Return the [x, y] coordinate for the center point of the cell that contains the specified text.  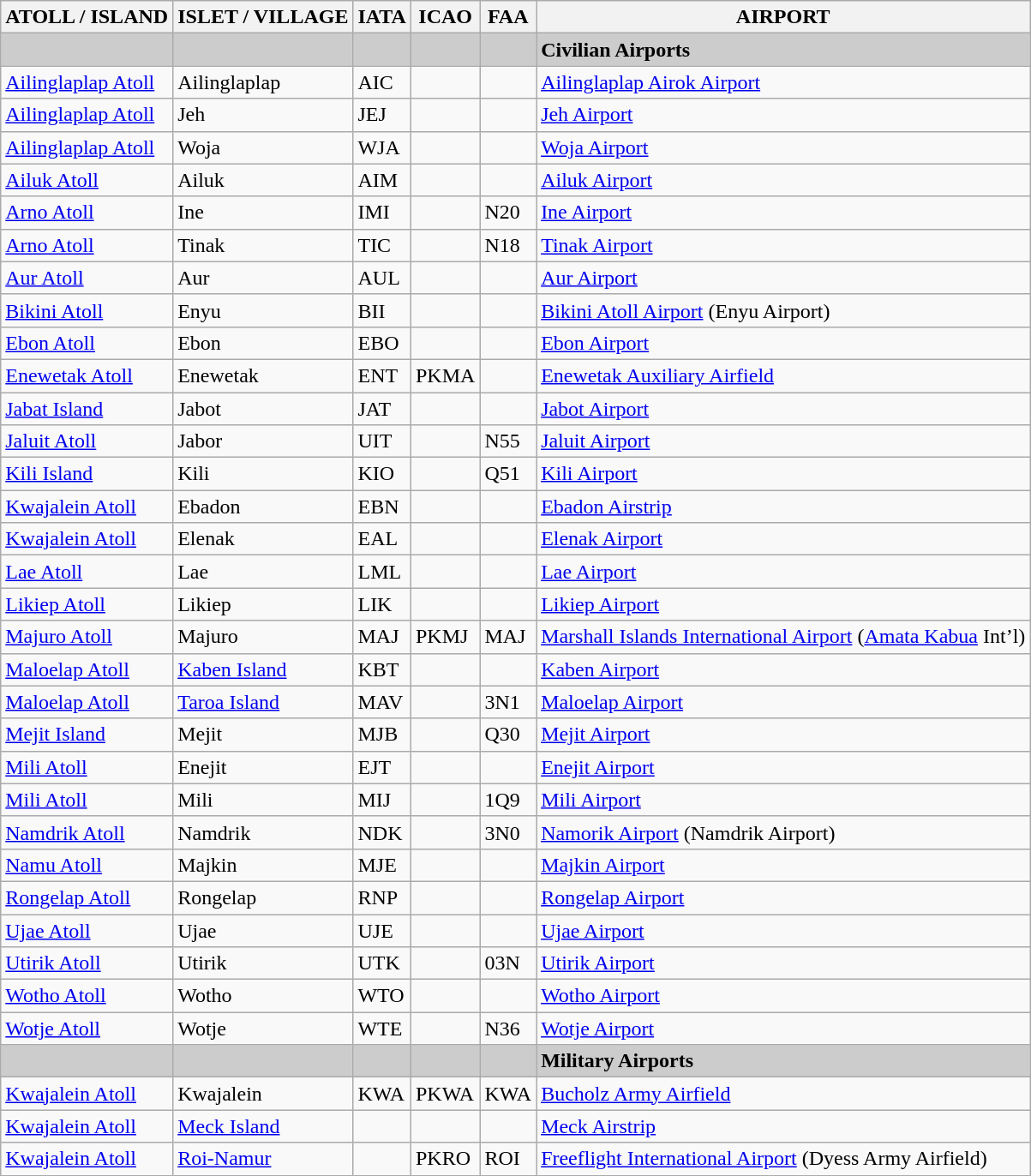
Namdrik Atoll [87, 832]
Bikini Atoll [87, 310]
Bikini Atoll Airport (Enyu Airport) [783, 310]
PKWA [445, 1094]
Likiep Atoll [87, 604]
IATA [382, 17]
LIK [382, 604]
Jeh Airport [783, 115]
Ujae Atoll [87, 930]
Namorik Airport (Namdrik Airport) [783, 832]
Ebon Atoll [87, 343]
Elenak Airport [783, 539]
Wotho Airport [783, 996]
AIC [382, 82]
Wotje Atoll [87, 1029]
N36 [508, 1029]
N18 [508, 245]
Ailinglaplap Airok Airport [783, 82]
LML [382, 572]
Ebon [263, 343]
Ine Airport [783, 213]
Jabot [263, 409]
WTE [382, 1029]
Ebadon Airstrip [783, 507]
FAA [508, 17]
Utirik Airport [783, 963]
Jabot Airport [783, 409]
EBO [382, 343]
RNP [382, 897]
PKMA [445, 375]
Lae [263, 572]
WTO [382, 996]
PKRO [445, 1159]
Civilian Airports [783, 50]
Freeflight International Airport (Dyess Army Airfield) [783, 1159]
AUL [382, 278]
Enejit Airport [783, 767]
Utirik [263, 963]
N55 [508, 441]
Likiep Airport [783, 604]
Mili [263, 800]
MAV [382, 702]
Ebon Airport [783, 343]
KIO [382, 474]
UIT [382, 441]
Wotje [263, 1029]
Roi-Namur [263, 1159]
Kili Airport [783, 474]
Rongelap Atoll [87, 897]
Enewetak Auxiliary Airfield [783, 375]
EBN [382, 507]
MJE [382, 865]
Wotho [263, 996]
Elenak [263, 539]
JAT [382, 409]
Mejit Airport [783, 735]
Woja Airport [783, 147]
EAL [382, 539]
Q51 [508, 474]
AIM [382, 180]
Lae Atoll [87, 572]
Majkin [263, 865]
Namdrik [263, 832]
Lae Airport [783, 572]
EJT [382, 767]
Ine [263, 213]
3N1 [508, 702]
Tinak [263, 245]
Taroa Island [263, 702]
Bucholz Army Airfield [783, 1094]
Maloelap Airport [783, 702]
ATOLL / ISLAND [87, 17]
Kwajalein [263, 1094]
UJE [382, 930]
Kili Island [87, 474]
03N [508, 963]
Jabat Island [87, 409]
Kaben Island [263, 669]
NDK [382, 832]
Enewetak [263, 375]
KBT [382, 669]
Rongelap [263, 897]
Majuro [263, 637]
N20 [508, 213]
Ujae Airport [783, 930]
Majuro Atoll [87, 637]
Aur [263, 278]
Namu Atoll [87, 865]
Mejit Island [87, 735]
TIC [382, 245]
ROI [508, 1159]
3N0 [508, 832]
AIRPORT [783, 17]
MJB [382, 735]
Ujae [263, 930]
Wotho Atoll [87, 996]
Jaluit Airport [783, 441]
Kili [263, 474]
ICAO [445, 17]
Majkin Airport [783, 865]
Kaben Airport [783, 669]
Ailinglaplap [263, 82]
Mili Airport [783, 800]
PKMJ [445, 637]
Likiep [263, 604]
Jabor [263, 441]
WJA [382, 147]
Utirik Atoll [87, 963]
ISLET / VILLAGE [263, 17]
Jaluit Atoll [87, 441]
ENT [382, 375]
Enejit [263, 767]
Q30 [508, 735]
MIJ [382, 800]
Wotje Airport [783, 1029]
Woja [263, 147]
Rongelap Airport [783, 897]
IMI [382, 213]
Meck Airstrip [783, 1126]
Meck Island [263, 1126]
Enewetak Atoll [87, 375]
Military Airports [783, 1061]
Ailuk Atoll [87, 180]
Ebadon [263, 507]
UTK [382, 963]
BII [382, 310]
Aur Airport [783, 278]
Enyu [263, 310]
Tinak Airport [783, 245]
Marshall Islands International Airport (Amata Kabua Int’l) [783, 637]
Ailuk [263, 180]
Jeh [263, 115]
Ailuk Airport [783, 180]
Aur Atoll [87, 278]
1Q9 [508, 800]
Mejit [263, 735]
JEJ [382, 115]
